Provide the [X, Y] coordinate of the cell's center where the given text is located.  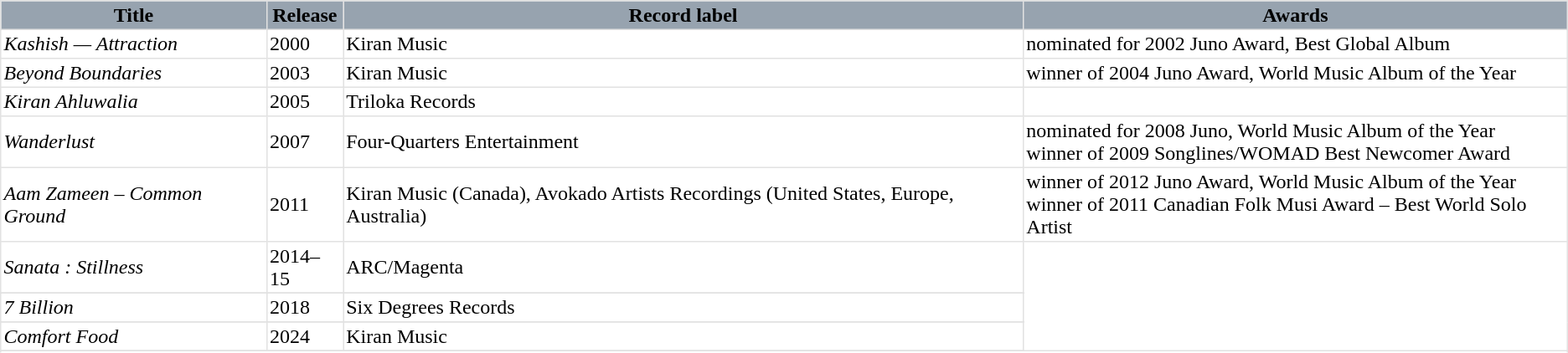
2005 [305, 101]
2018 [305, 307]
winner of 2012 Juno Award, World Music Album of the Yearwinner of 2011 Canadian Folk Musi Award – Best World Solo Artist [1296, 204]
2007 [305, 142]
nominated for 2008 Juno, World Music Album of the Yearwinner of 2009 Songlines/WOMAD Best Newcomer Award [1296, 142]
2000 [305, 43]
Kiran Ahluwalia [134, 101]
Kashish — Attraction [134, 43]
Beyond Boundaries [134, 73]
Kiran Music (Canada), Avokado Artists Recordings (United States, Europe, Australia) [683, 204]
2003 [305, 73]
7 Billion [134, 307]
Comfort Food [134, 336]
ARC/Magenta [683, 268]
nominated for 2002 Juno Award, Best Global Album [1296, 43]
2011 [305, 204]
Wanderlust [134, 142]
Sanata : Stillness [134, 268]
Triloka Records [683, 101]
Aam Zameen – Common Ground [134, 204]
2024 [305, 336]
2014–15 [305, 268]
Title [134, 15]
Six Degrees Records [683, 307]
Awards [1296, 15]
winner of 2004 Juno Award, World Music Album of the Year [1296, 73]
Record label [683, 15]
Four-Quarters Entertainment [683, 142]
Release [305, 15]
